Return the (X, Y) coordinate for the center point of the cell that contains the specified text.  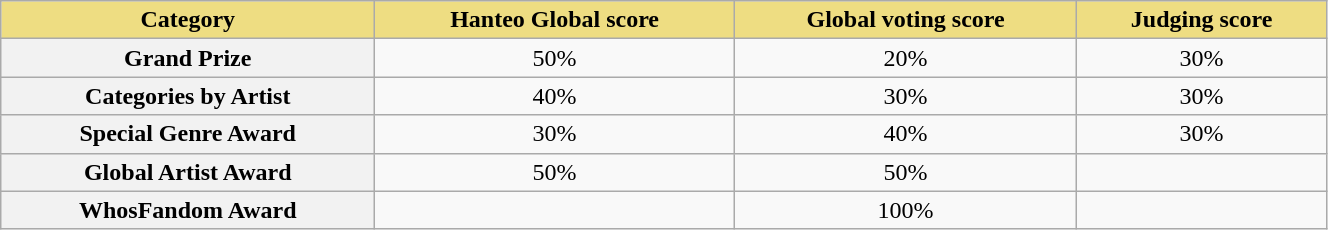
Category (188, 20)
Global Artist Award (188, 172)
100% (905, 210)
Grand Prize (188, 58)
20% (905, 58)
Judging score (1202, 20)
Categories by Artist (188, 96)
Global voting score (905, 20)
WhosFandom Award (188, 210)
Hanteo Global score (555, 20)
Special Genre Award (188, 134)
